Return the [x, y] coordinate for the center point of the cell that contains the specified text.  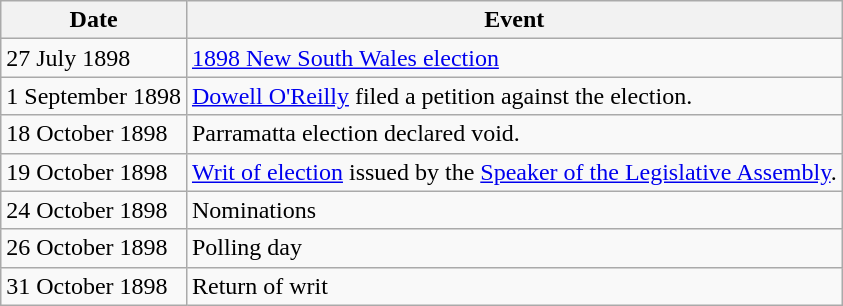
Event [514, 20]
19 October 1898 [94, 172]
Return of writ [514, 286]
Polling day [514, 248]
26 October 1898 [94, 248]
Writ of election issued by the Speaker of the Legislative Assembly. [514, 172]
1898 New South Wales election [514, 58]
27 July 1898 [94, 58]
Parramatta election declared void. [514, 134]
18 October 1898 [94, 134]
Date [94, 20]
Dowell O'Reilly filed a petition against the election. [514, 96]
1 September 1898 [94, 96]
Nominations [514, 210]
24 October 1898 [94, 210]
31 October 1898 [94, 286]
